Scan for the cell matching the given text and deliver its [x, y] coordinate at center. 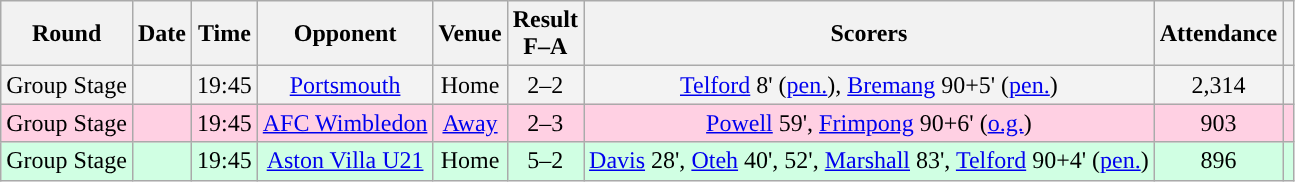
Round [67, 34]
5–2 [545, 161]
903 [1218, 123]
896 [1218, 161]
Portsmouth [345, 85]
AFC Wimbledon [345, 123]
2–3 [545, 123]
Scorers [870, 34]
2–2 [545, 85]
Time [225, 34]
ResultF–A [545, 34]
Venue [470, 34]
Aston Villa U21 [345, 161]
Telford 8' (pen.), Bremang 90+5' (pen.) [870, 85]
Davis 28', Oteh 40', 52', Marshall 83', Telford 90+4' (pen.) [870, 161]
Date [162, 34]
Opponent [345, 34]
2,314 [1218, 85]
Away [470, 123]
Powell 59', Frimpong 90+6' (o.g.) [870, 123]
Attendance [1218, 34]
